Return the [x, y] coordinate for the center point of the cell that contains the specified text.  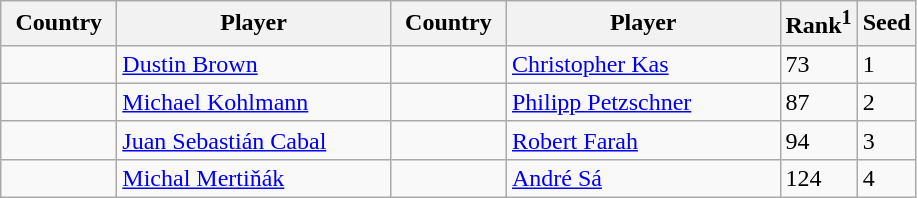
Michael Kohlmann [254, 102]
Rank1 [818, 24]
4 [886, 178]
3 [886, 140]
124 [818, 178]
Michal Mertiňák [254, 178]
Seed [886, 24]
1 [886, 64]
Christopher Kas [643, 64]
2 [886, 102]
87 [818, 102]
94 [818, 140]
André Sá [643, 178]
Philipp Petzschner [643, 102]
Robert Farah [643, 140]
73 [818, 64]
Juan Sebastián Cabal [254, 140]
Dustin Brown [254, 64]
